For the text-containing cell, return its midpoint in [x, y] coordinate format. 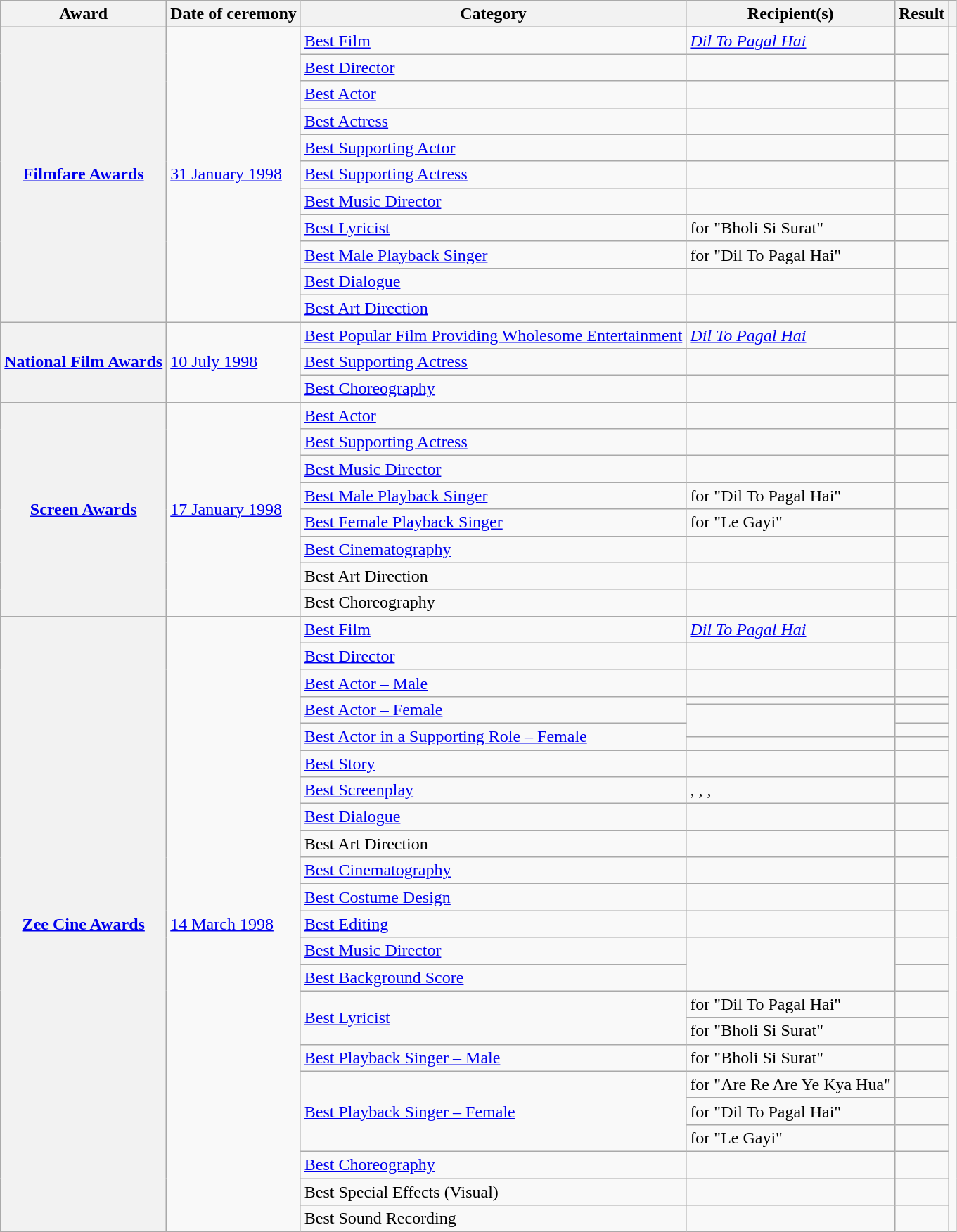
Best Female Playback Singer [494, 522]
Best Costume Design [494, 897]
Zee Cine Awards [84, 924]
Result [921, 14]
31 January 1998 [233, 174]
Category [494, 14]
Best Playback Singer – Female [494, 1111]
14 March 1998 [233, 924]
Filmfare Awards [84, 174]
Best Screenplay [494, 790]
Best Story [494, 763]
National Film Awards [84, 362]
Best Actress [494, 121]
Best Editing [494, 924]
Best Background Score [494, 977]
Best Special Effects (Visual) [494, 1192]
17 January 1998 [233, 509]
Best Playback Singer – Male [494, 1058]
Best Actor in a Supporting Role – Female [494, 736]
Recipient(s) [790, 14]
Best Actor – Male [494, 683]
Best Popular Film Providing Wholesome Entertainment [494, 335]
Date of ceremony [233, 14]
, , , [790, 790]
10 July 1998 [233, 362]
Screen Awards [84, 509]
for "Are Re Are Ye Kya Hua" [790, 1084]
Best Actor – Female [494, 710]
Best Supporting Actor [494, 148]
Best Sound Recording [494, 1219]
Award [84, 14]
